Determine the [X, Y] coordinate at the center of the cell enclosing the given text.  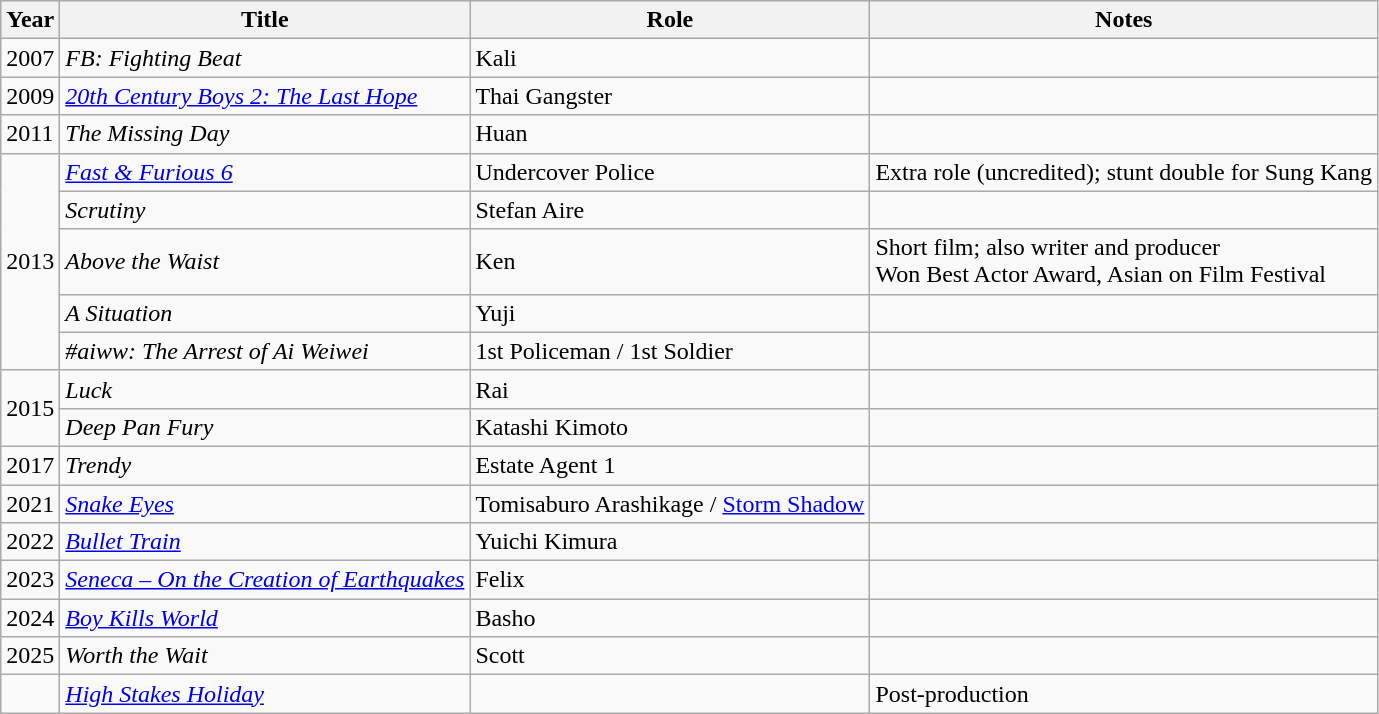
2022 [30, 542]
Thai Gangster [670, 96]
Stefan Aire [670, 210]
Trendy [265, 465]
Ken [670, 262]
Title [265, 20]
Undercover Police [670, 172]
Short film; also writer and producerWon Best Actor Award, Asian on Film Festival [1124, 262]
Scott [670, 656]
A Situation [265, 313]
Tomisaburo Arashikage / Storm Shadow [670, 503]
Post-production [1124, 694]
Huan [670, 134]
2021 [30, 503]
Felix [670, 580]
Boy Kills World [265, 618]
Scrutiny [265, 210]
2007 [30, 58]
Bullet Train [265, 542]
1st Policeman / 1st Soldier [670, 351]
Basho [670, 618]
Deep Pan Fury [265, 427]
Year [30, 20]
Snake Eyes [265, 503]
FB: Fighting Beat [265, 58]
Yuichi Kimura [670, 542]
2023 [30, 580]
Kali [670, 58]
2013 [30, 262]
Fast & Furious 6 [265, 172]
Luck [265, 389]
High Stakes Holiday [265, 694]
Estate Agent 1 [670, 465]
2015 [30, 408]
Notes [1124, 20]
20th Century Boys 2: The Last Hope [265, 96]
2009 [30, 96]
The Missing Day [265, 134]
Role [670, 20]
Extra role (uncredited); stunt double for Sung Kang [1124, 172]
#aiww: The Arrest of Ai Weiwei [265, 351]
2011 [30, 134]
Rai [670, 389]
2024 [30, 618]
2025 [30, 656]
2017 [30, 465]
Worth the Wait [265, 656]
Above the Waist [265, 262]
Yuji [670, 313]
Seneca – On the Creation of Earthquakes [265, 580]
Katashi Kimoto [670, 427]
